Scan for the cell matching the given text and deliver its (x, y) coordinate at center. 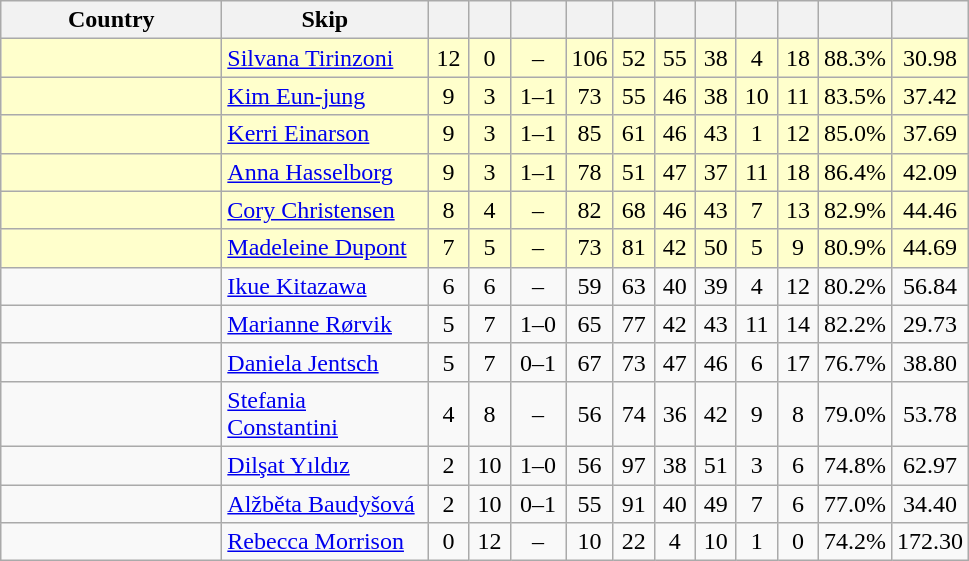
81 (634, 248)
22 (634, 542)
61 (634, 134)
80.9% (854, 248)
Anna Hasselborg (325, 172)
74.2% (854, 542)
Cory Christensen (325, 210)
29.73 (930, 324)
44.46 (930, 210)
67 (590, 362)
37 (716, 172)
42.09 (930, 172)
30.98 (930, 58)
59 (590, 286)
86.4% (854, 172)
68 (634, 210)
52 (634, 58)
77.0% (854, 503)
14 (798, 324)
Daniela Jentsch (325, 362)
65 (590, 324)
Marianne Rørvik (325, 324)
63 (634, 286)
Dilşat Yıldız (325, 465)
50 (716, 248)
Skip (325, 20)
91 (634, 503)
80.2% (854, 286)
Madeleine Dupont (325, 248)
106 (590, 58)
97 (634, 465)
Silvana Tirinzoni (325, 58)
Ikue Kitazawa (325, 286)
39 (716, 286)
Kerri Einarson (325, 134)
56.84 (930, 286)
Rebecca Morrison (325, 542)
Country (112, 20)
74.8% (854, 465)
36 (674, 414)
53.78 (930, 414)
37.69 (930, 134)
77 (634, 324)
34.40 (930, 503)
44.69 (930, 248)
38.80 (930, 362)
79.0% (854, 414)
13 (798, 210)
49 (716, 503)
37.42 (930, 96)
83.5% (854, 96)
17 (798, 362)
62.97 (930, 465)
82.2% (854, 324)
76.7% (854, 362)
82 (590, 210)
85.0% (854, 134)
85 (590, 134)
172.30 (930, 542)
78 (590, 172)
Kim Eun-jung (325, 96)
Alžběta Baudyšová (325, 503)
74 (634, 414)
Stefania Constantini (325, 414)
82.9% (854, 210)
88.3% (854, 58)
